Pinpoint the cell where the given text exists, returning its (X, Y) midpoint coordinate. 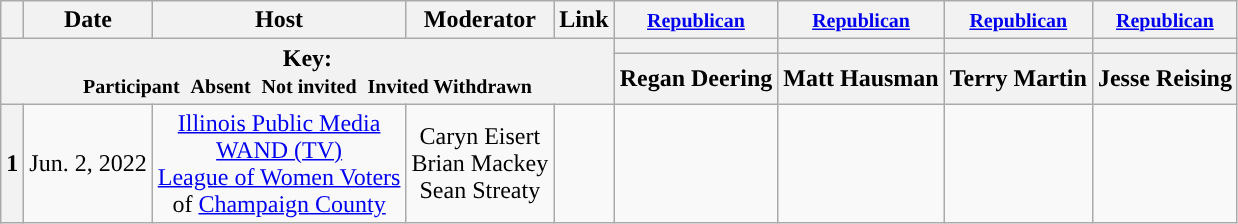
Moderator (480, 20)
Jesse Reising (1164, 78)
Caryn EisertBrian MackeySean Streaty (480, 164)
Regan Deering (696, 78)
1 (12, 164)
Matt Hausman (861, 78)
Date (88, 20)
Key: Participant Absent Not invited Invited Withdrawn (308, 72)
Jun. 2, 2022 (88, 164)
Link (584, 20)
Terry Martin (1018, 78)
Illinois Public MediaWAND (TV)League of Women Votersof Champaign County (279, 164)
Host (279, 20)
